Detect which cell encompasses the target text, then output its [X, Y] center coordinate. 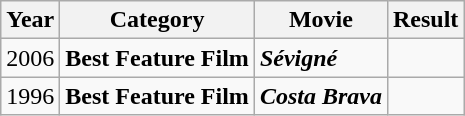
Costa Brava [320, 96]
Category [158, 20]
2006 [30, 58]
Year [30, 20]
Result [425, 20]
Movie [320, 20]
Sévigné [320, 58]
1996 [30, 96]
